Search for the cell housing the specified text and yield its (x, y) center coordinate. 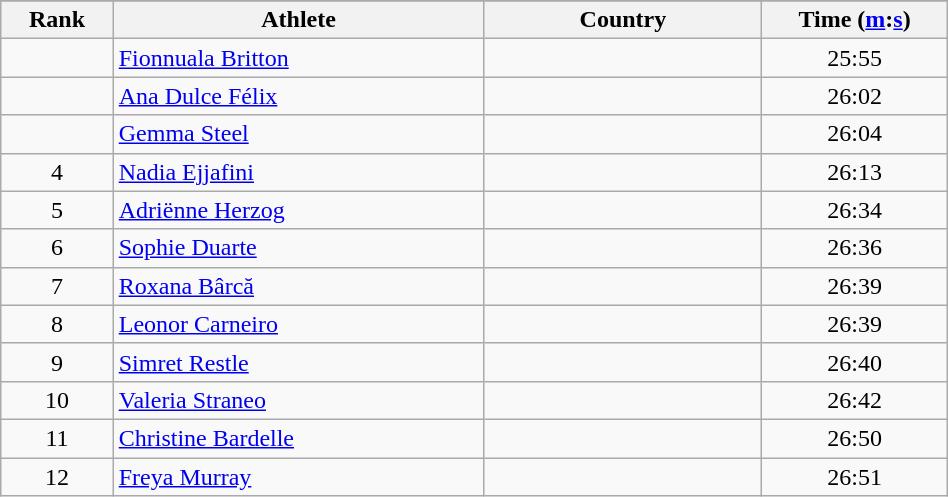
26:02 (854, 96)
26:34 (854, 210)
Simret Restle (298, 362)
Roxana Bârcă (298, 286)
Sophie Duarte (298, 248)
26:51 (854, 477)
6 (57, 248)
26:36 (854, 248)
25:55 (854, 58)
8 (57, 324)
26:13 (854, 172)
Fionnuala Britton (298, 58)
11 (57, 438)
4 (57, 172)
Gemma Steel (298, 134)
26:40 (854, 362)
Freya Murray (298, 477)
Time (m:s) (854, 20)
7 (57, 286)
Nadia Ejjafini (298, 172)
12 (57, 477)
Christine Bardelle (298, 438)
26:42 (854, 400)
10 (57, 400)
Ana Dulce Félix (298, 96)
9 (57, 362)
26:50 (854, 438)
26:04 (854, 134)
Valeria Straneo (298, 400)
5 (57, 210)
Country (623, 20)
Rank (57, 20)
Athlete (298, 20)
Leonor Carneiro (298, 324)
Adriënne Herzog (298, 210)
